Detect which cell encompasses the target text, then output its (x, y) center coordinate. 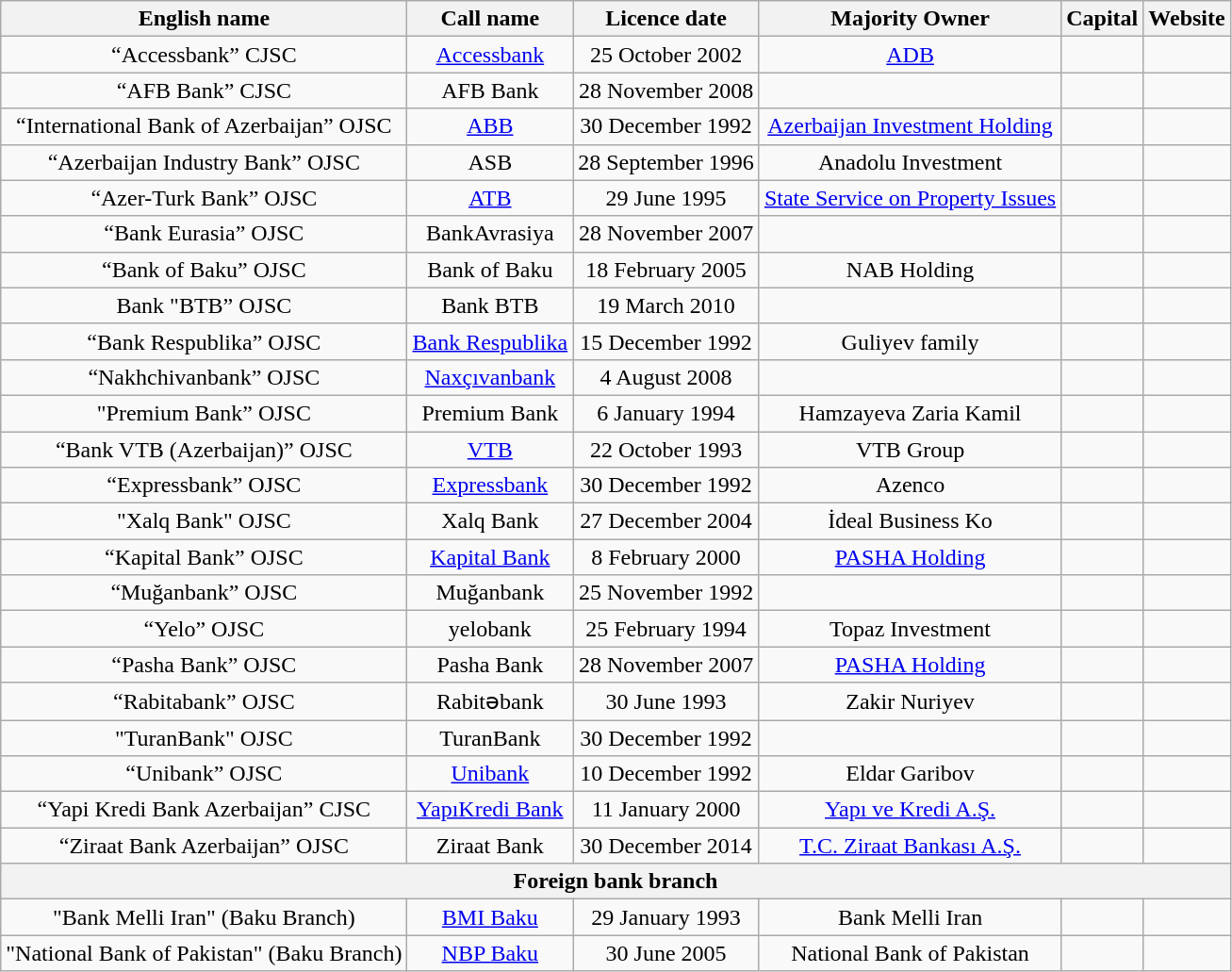
11 January 2000 (666, 810)
Premium Bank (490, 413)
6 January 1994 (666, 413)
19 March 2010 (666, 305)
"National Bank of Pakistan" (Baku Branch) (204, 953)
Expressbank (490, 486)
Bank Respublika (490, 341)
İdeal Business Ko (910, 521)
VTB Group (910, 450)
“Azer-Turk Bank” OJSC (204, 198)
8 February 2000 (666, 557)
15 December 1992 (666, 341)
Call name (490, 19)
Topaz Investment (910, 629)
28 September 1996 (666, 162)
“Unibank” OJSC (204, 774)
Bank BTB (490, 305)
Azerbaijan Investment Holding (910, 126)
“Expressbank” OJSC (204, 486)
State Service on Property Issues (910, 198)
“Bank Respublika” OJSC (204, 341)
VTB (490, 450)
Anadolu Investment (910, 162)
27 December 2004 (666, 521)
Naxçıvanbank (490, 377)
Muğanbank (490, 593)
29 June 1995 (666, 198)
“International Bank of Azerbaijan” OJSC (204, 126)
Bank "BTB” OJSC (204, 305)
25 October 2002 (666, 55)
“Kapital Bank” OJSC (204, 557)
yelobank (490, 629)
ABB (490, 126)
NBP Baku (490, 953)
“AFB Bank” CJSC (204, 91)
Kapital Bank (490, 557)
10 December 1992 (666, 774)
YapıKredi Bank (490, 810)
BMI Baku (490, 917)
“Rabitabank” OJSC (204, 701)
Foreign bank branch (616, 881)
Unibank (490, 774)
Xalq Bank (490, 521)
29 January 1993 (666, 917)
Capital (1103, 19)
30 December 2014 (666, 846)
Pasha Bank (490, 665)
“Yelo” OJSC (204, 629)
Ziraat Bank (490, 846)
“Bank VTB (Azerbaijan)” OJSC (204, 450)
"TuranBank" OJSC (204, 738)
English name (204, 19)
“Ziraat Bank Azerbaijan” OJSC (204, 846)
NAB Holding (910, 270)
National Bank of Pakistan (910, 953)
ATB (490, 198)
AFB Bank (490, 91)
30 June 2005 (666, 953)
“Yapi Kredi Bank Azerbaijan” CJSC (204, 810)
Yapı ve Kredi A.Ş. (910, 810)
28 November 2008 (666, 91)
“Pasha Bank” OJSC (204, 665)
“Azerbaijan Industry Bank” OJSC (204, 162)
4 August 2008 (666, 377)
Eldar Garibov (910, 774)
TuranBank (490, 738)
“Muğanbank” OJSC (204, 593)
Website (1187, 19)
T.C. Ziraat Bankası A.Ş. (910, 846)
"Premium Bank” OJSC (204, 413)
"Xalq Bank" OJSC (204, 521)
30 June 1993 (666, 701)
22 October 1993 (666, 450)
Bank Melli Iran (910, 917)
BankAvrasiya (490, 234)
18 February 2005 (666, 270)
“Nakhchivanbank” OJSC (204, 377)
25 February 1994 (666, 629)
"Bank Melli Iran" (Baku Branch) (204, 917)
Guliyev family (910, 341)
Rabitəbank (490, 701)
Licence date (666, 19)
“Bank of Baku” OJSC (204, 270)
25 November 1992 (666, 593)
Zakir Nuriyev (910, 701)
Accessbank (490, 55)
Hamzayeva Zaria Kamil (910, 413)
“Bank Eurasia” OJSC (204, 234)
Azenco (910, 486)
ADB (910, 55)
Bank of Baku (490, 270)
“Accessbank” CJSC (204, 55)
ASB (490, 162)
Majority Owner (910, 19)
